From the cell containing the given text, extract its center point as (X, Y) coordinate. 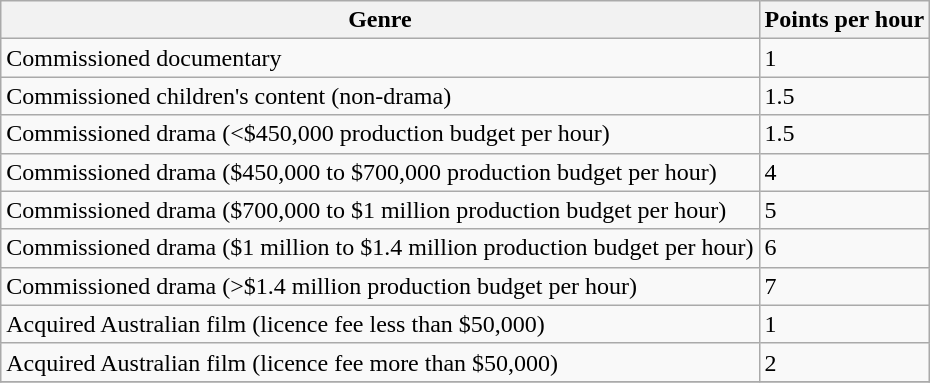
Commissioned drama ($700,000 to $1 million production budget per hour) (380, 210)
4 (844, 172)
6 (844, 248)
Acquired Australian film (licence fee more than $50,000) (380, 362)
Commissioned drama ($450,000 to $700,000 production budget per hour) (380, 172)
2 (844, 362)
5 (844, 210)
Acquired Australian film (licence fee less than $50,000) (380, 324)
7 (844, 286)
Genre (380, 20)
Commissioned documentary (380, 58)
Points per hour (844, 20)
Commissioned drama (<$450,000 production budget per hour) (380, 134)
Commissioned drama ($1 million to $1.4 million production budget per hour) (380, 248)
Commissioned drama (>$1.4 million production budget per hour) (380, 286)
Commissioned children's content (non-drama) (380, 96)
